Locate the cell with the specified text and output its [X, Y] center coordinate. 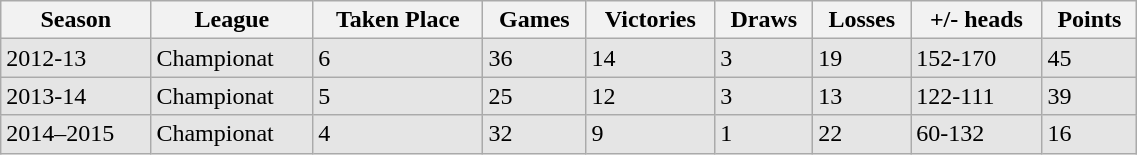
Games [534, 20]
152-170 [976, 58]
League [232, 20]
4 [398, 134]
1 [764, 134]
Points [1090, 20]
5 [398, 96]
16 [1090, 134]
Victories [650, 20]
6 [398, 58]
2014–2015 [76, 134]
+/- heads [976, 20]
14 [650, 58]
19 [862, 58]
Losses [862, 20]
2013-14 [76, 96]
36 [534, 58]
Draws [764, 20]
32 [534, 134]
Taken Place [398, 20]
25 [534, 96]
12 [650, 96]
45 [1090, 58]
22 [862, 134]
39 [1090, 96]
2012-13 [76, 58]
Season [76, 20]
13 [862, 96]
9 [650, 134]
122-111 [976, 96]
60-132 [976, 134]
